Determine the (x, y) coordinate at the center of the cell enclosing the given text.  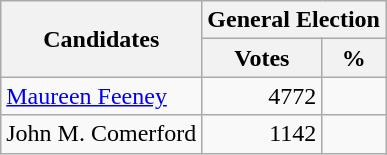
Votes (262, 58)
General Election (294, 20)
1142 (262, 134)
John M. Comerford (102, 134)
% (354, 58)
4772 (262, 96)
Candidates (102, 39)
Maureen Feeney (102, 96)
